Scan for the cell matching the given text and deliver its [X, Y] coordinate at center. 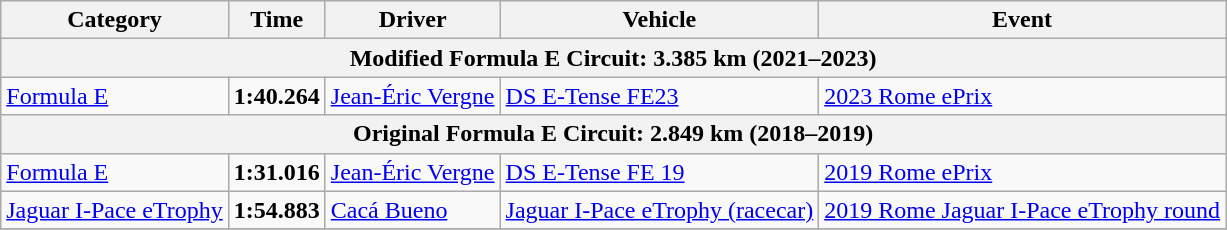
Vehicle [660, 20]
2023 Rome ePrix [1022, 96]
Driver [412, 20]
Cacá Bueno [412, 210]
Time [276, 20]
Jaguar I-Pace eTrophy (racecar) [660, 210]
2019 Rome ePrix [1022, 172]
1:54.883 [276, 210]
1:40.264 [276, 96]
Jaguar I-Pace eTrophy [114, 210]
Category [114, 20]
Event [1022, 20]
Modified Formula E Circuit: 3.385 km (2021–2023) [614, 58]
Original Formula E Circuit: 2.849 km (2018–2019) [614, 134]
DS E-Tense FE 19 [660, 172]
1:31.016 [276, 172]
DS E-Tense FE23 [660, 96]
2019 Rome Jaguar I-Pace eTrophy round [1022, 210]
